Return the [x, y] coordinate for the center point of the cell that contains the specified text.  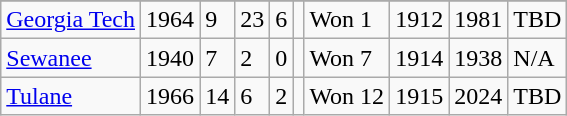
Won 1 [347, 20]
1981 [478, 20]
0 [282, 58]
1964 [170, 20]
1966 [170, 96]
1938 [478, 58]
Tulane [71, 96]
N/A [538, 58]
14 [218, 96]
Won 7 [347, 58]
7 [218, 58]
Georgia Tech [71, 20]
2024 [478, 96]
Sewanee [71, 58]
23 [252, 20]
Won 12 [347, 96]
1912 [420, 20]
1940 [170, 58]
1915 [420, 96]
9 [218, 20]
1914 [420, 58]
